Extract the [x, y] coordinate from the center of the cell holding the provided text.  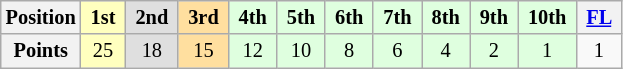
8th [446, 17]
Position [41, 17]
12 [253, 51]
15 [203, 51]
25 [104, 51]
4th [253, 17]
7th [397, 17]
9th [494, 17]
6 [397, 51]
FL [598, 17]
3rd [203, 17]
6th [349, 17]
2 [494, 51]
18 [152, 51]
10 [301, 51]
Points [41, 51]
5th [301, 17]
10th [547, 17]
2nd [152, 17]
8 [349, 51]
4 [446, 51]
1st [104, 17]
